Find where the given text appears and provide that cell's center as [X, Y] coordinate. 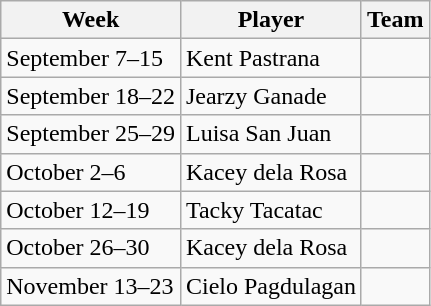
Week [91, 20]
Kent Pastrana [270, 58]
October 2–6 [91, 172]
Cielo Pagdulagan [270, 286]
Tacky Tacatac [270, 210]
September 7–15 [91, 58]
Luisa San Juan [270, 134]
November 13–23 [91, 286]
Team [395, 20]
Jearzy Ganade [270, 96]
September 25–29 [91, 134]
October 12–19 [91, 210]
October 26–30 [91, 248]
Player [270, 20]
September 18–22 [91, 96]
